Pinpoint the cell where the given text exists, returning its (x, y) midpoint coordinate. 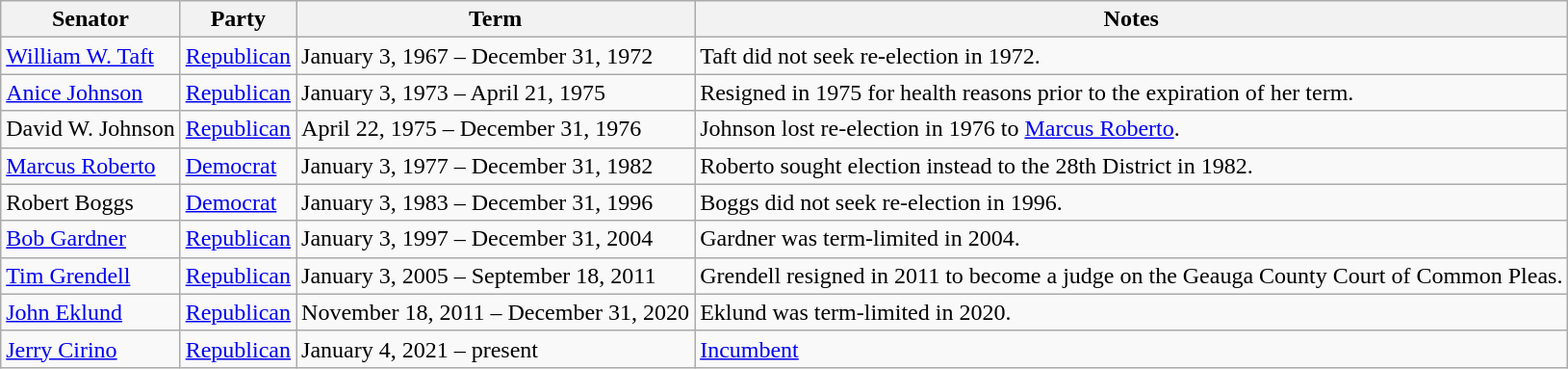
January 3, 1983 – December 31, 1996 (496, 202)
Jerry Cirino (90, 349)
January 3, 1973 – April 21, 1975 (496, 92)
John Eklund (90, 312)
David W. Johnson (90, 129)
Grendell resigned in 2011 to become a judge on the Geauga County Court of Common Pleas. (1132, 276)
Tim Grendell (90, 276)
Notes (1132, 19)
January 3, 1967 – December 31, 1972 (496, 56)
January 4, 2021 – present (496, 349)
Incumbent (1132, 349)
January 3, 2005 – September 18, 2011 (496, 276)
Johnson lost re-election in 1976 to Marcus Roberto. (1132, 129)
Boggs did not seek re-election in 1996. (1132, 202)
Roberto sought election instead to the 28th District in 1982. (1132, 166)
November 18, 2011 – December 31, 2020 (496, 312)
Term (496, 19)
William W. Taft (90, 56)
January 3, 1977 – December 31, 1982 (496, 166)
Robert Boggs (90, 202)
April 22, 1975 – December 31, 1976 (496, 129)
Taft did not seek re-election in 1972. (1132, 56)
Resigned in 1975 for health reasons prior to the expiration of her term. (1132, 92)
Marcus Roberto (90, 166)
Eklund was term-limited in 2020. (1132, 312)
Senator (90, 19)
Party (238, 19)
January 3, 1997 – December 31, 2004 (496, 239)
Anice Johnson (90, 92)
Gardner was term-limited in 2004. (1132, 239)
Bob Gardner (90, 239)
